From the cell containing the given text, extract its center point as (X, Y) coordinate. 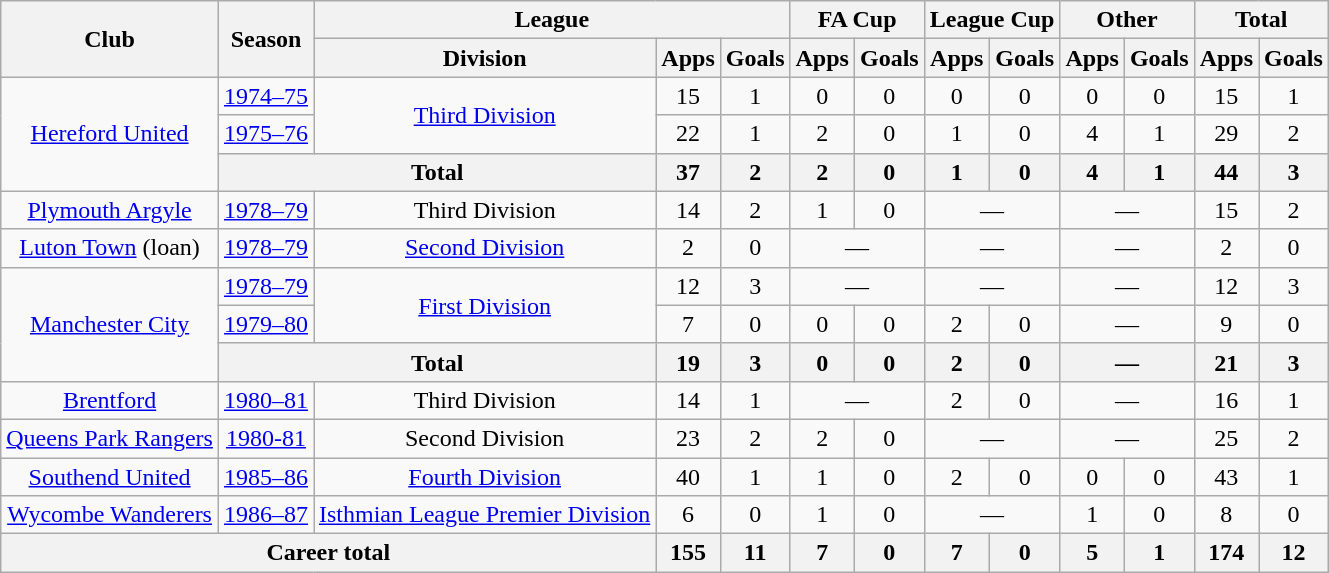
1986–87 (266, 515)
Season (266, 39)
League Cup (992, 20)
Isthmian League Premier Division (485, 515)
Brentford (110, 400)
Queens Park Rangers (110, 438)
25 (1226, 438)
Other (1127, 20)
FA Cup (857, 20)
174 (1226, 553)
1980-81 (266, 438)
Wycombe Wanderers (110, 515)
Manchester City (110, 324)
First Division (485, 305)
1975–76 (266, 134)
9 (1226, 324)
Club (110, 39)
43 (1226, 477)
Hereford United (110, 134)
1985–86 (266, 477)
11 (755, 553)
29 (1226, 134)
5 (1092, 553)
1974–75 (266, 96)
155 (688, 553)
Career total (328, 553)
23 (688, 438)
Division (485, 58)
16 (1226, 400)
6 (688, 515)
40 (688, 477)
44 (1226, 172)
Southend United (110, 477)
22 (688, 134)
League (552, 20)
Fourth Division (485, 477)
21 (1226, 362)
Luton Town (loan) (110, 248)
1980–81 (266, 400)
1979–80 (266, 324)
Plymouth Argyle (110, 210)
19 (688, 362)
37 (688, 172)
8 (1226, 515)
